Identify which cell holds the provided text, then report its (x, y) central coordinate. 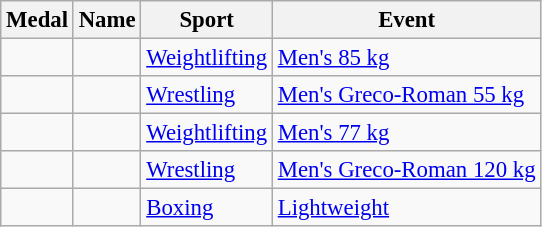
Men's Greco-Roman 120 kg (406, 170)
Boxing (207, 208)
Men's 85 kg (406, 58)
Event (406, 20)
Lightweight (406, 208)
Medal (38, 20)
Sport (207, 20)
Men's 77 kg (406, 133)
Name (107, 20)
Men's Greco-Roman 55 kg (406, 95)
